For the text-containing cell, return its midpoint in [X, Y] coordinate format. 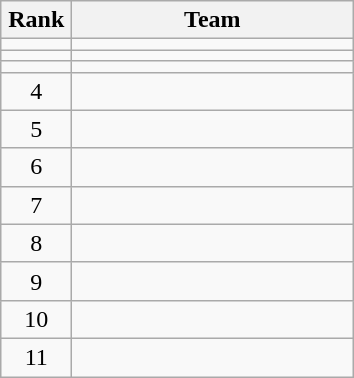
7 [36, 205]
Rank [36, 20]
8 [36, 243]
6 [36, 167]
5 [36, 129]
9 [36, 281]
11 [36, 357]
4 [36, 91]
10 [36, 319]
Team [212, 20]
